Extract the [X, Y] coordinate from the center of the cell holding the provided text.  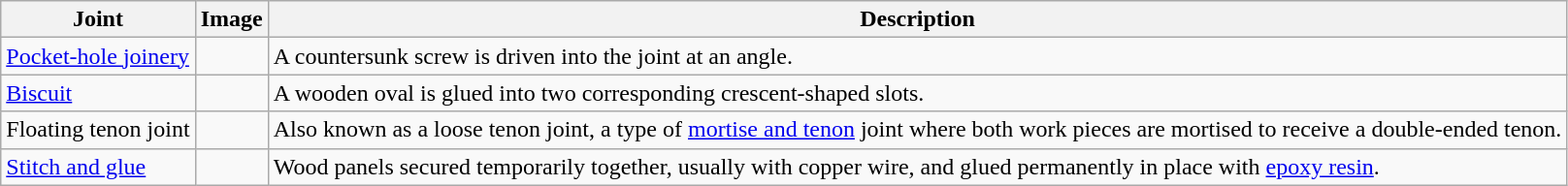
A countersunk screw is driven into the joint at an angle. [918, 56]
Description [918, 19]
A wooden oval is glued into two corresponding crescent-shaped slots. [918, 93]
Stitch and glue [98, 167]
Joint [98, 19]
Floating tenon joint [98, 130]
Also known as a loose tenon joint, a type of mortise and tenon joint where both work pieces are mortised to receive a double-ended tenon. [918, 130]
Image [231, 19]
Wood panels secured temporarily together, usually with copper wire, and glued permanently in place with epoxy resin. [918, 167]
Pocket-hole joinery [98, 56]
Biscuit [98, 93]
